Find where the given text appears and provide that cell's center as (X, Y) coordinate. 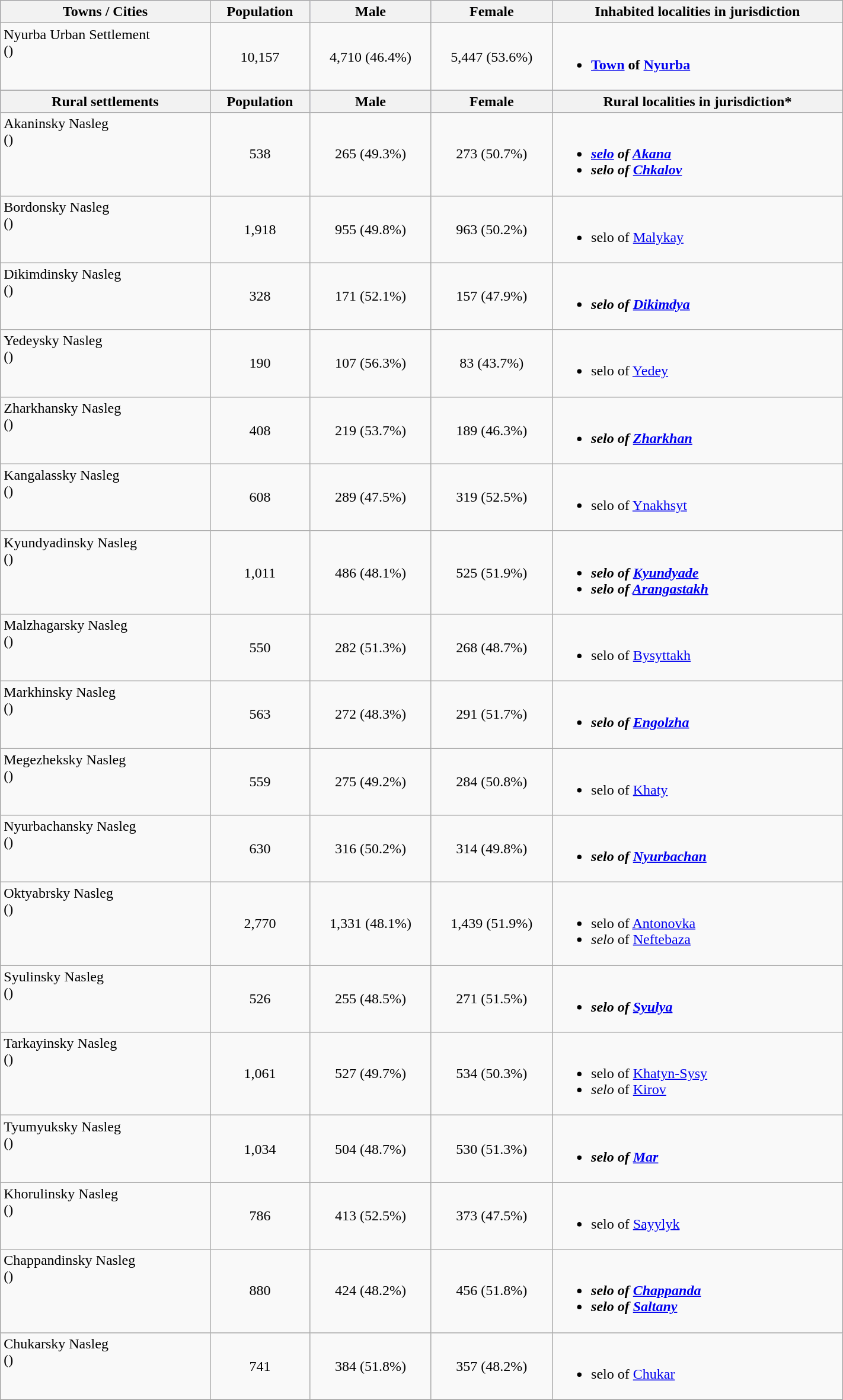
Malzhagarsky Nasleg() (106, 648)
424 (48.2%) (371, 1291)
Oktyabrsky Nasleg() (106, 924)
526 (260, 999)
373 (47.5%) (491, 1216)
955 (49.8%) (371, 229)
525 (51.9%) (491, 572)
Khorulinsky Nasleg() (106, 1216)
456 (51.8%) (491, 1291)
selo of Chappandaselo of Saltany (698, 1291)
530 (51.3%) (491, 1149)
selo of Khatyn-Sysyselo of Kirov (698, 1074)
534 (50.3%) (491, 1074)
963 (50.2%) (491, 229)
190 (260, 363)
741 (260, 1366)
107 (56.3%) (371, 363)
selo of Sayylyk (698, 1216)
538 (260, 154)
selo of Nyurbachan (698, 849)
selo of Mar (698, 1149)
880 (260, 1291)
Zharkhansky Nasleg() (106, 430)
selo of Akanaselo of Chkalov (698, 154)
selo of Dikimdya (698, 296)
selo of Kyundyadeselo of Arangastakh (698, 572)
275 (49.2%) (371, 782)
1,439 (51.9%) (491, 924)
Syulinsky Nasleg() (106, 999)
1,034 (260, 1149)
Town of Nyurba (698, 57)
Megezheksky Nasleg() (106, 782)
1,011 (260, 572)
selo of Antonovkaselo of Neftebaza (698, 924)
1,061 (260, 1074)
314 (49.8%) (491, 849)
Tarkayinsky Nasleg() (106, 1074)
Akaninsky Nasleg() (106, 154)
selo of Engolzha (698, 714)
284 (50.8%) (491, 782)
291 (51.7%) (491, 714)
Towns / Cities (106, 12)
Rural settlements (106, 101)
272 (48.3%) (371, 714)
Markhinsky Nasleg() (106, 714)
Inhabited localities in jurisdiction (698, 12)
328 (260, 296)
selo of Malykay (698, 229)
selo of Bysyttakh (698, 648)
selo of Zharkhan (698, 430)
282 (51.3%) (371, 648)
selo of Yedey (698, 363)
289 (47.5%) (371, 497)
265 (49.3%) (371, 154)
Chukarsky Nasleg() (106, 1366)
384 (51.8%) (371, 1366)
157 (47.9%) (491, 296)
413 (52.5%) (371, 1216)
273 (50.7%) (491, 154)
5,447 (53.6%) (491, 57)
357 (48.2%) (491, 1366)
189 (46.3%) (491, 430)
316 (50.2%) (371, 849)
Tyumyuksky Nasleg() (106, 1149)
selo of Syulya (698, 999)
10,157 (260, 57)
Chappandinsky Nasleg() (106, 1291)
630 (260, 849)
Rural localities in jurisdiction* (698, 101)
Nyurba Urban Settlement() (106, 57)
Bordonsky Nasleg() (106, 229)
Dikimdinsky Nasleg() (106, 296)
selo of Chukar (698, 1366)
486 (48.1%) (371, 572)
255 (48.5%) (371, 999)
268 (48.7%) (491, 648)
Kangalassky Nasleg() (106, 497)
319 (52.5%) (491, 497)
4,710 (46.4%) (371, 57)
1,331 (48.1%) (371, 924)
171 (52.1%) (371, 296)
608 (260, 497)
559 (260, 782)
Nyurbachansky Nasleg() (106, 849)
550 (260, 648)
527 (49.7%) (371, 1074)
83 (43.7%) (491, 363)
786 (260, 1216)
563 (260, 714)
271 (51.5%) (491, 999)
1,918 (260, 229)
Kyundyadinsky Nasleg() (106, 572)
504 (48.7%) (371, 1149)
selo of Khaty (698, 782)
Yedeysky Nasleg() (106, 363)
219 (53.7%) (371, 430)
408 (260, 430)
2,770 (260, 924)
selo of Ynakhsyt (698, 497)
